Capture the cell that displays the provided text and extract its [x, y] central coordinate. 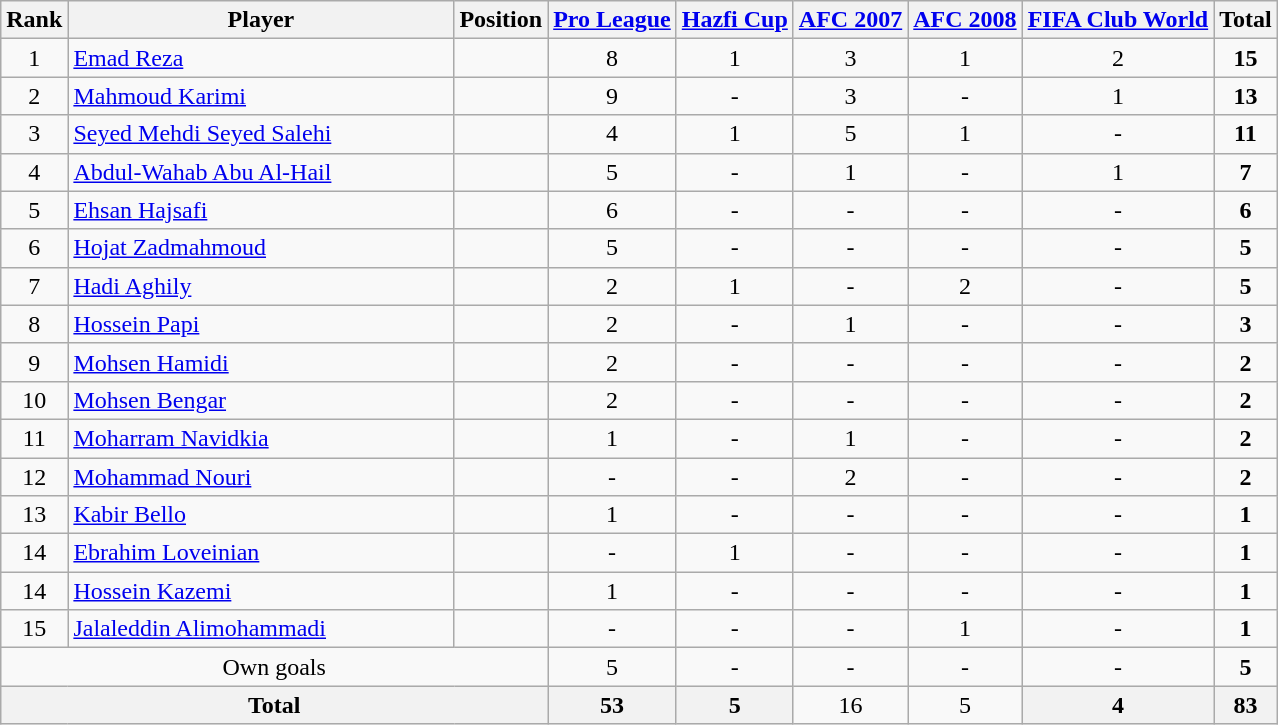
Jalaleddin Alimohammadi [261, 629]
Ebrahim Loveinian [261, 553]
Hazfi Cup [734, 20]
12 [34, 477]
Mohsen Bengar [261, 400]
Mohsen Hamidi [261, 362]
AFC 2008 [965, 20]
Pro League [612, 20]
FIFA Club World [1118, 20]
10 [34, 400]
Player [261, 20]
Abdul-Wahab Abu Al-Hail [261, 172]
Kabir Bello [261, 515]
Hossein Papi [261, 324]
Mohammad Nouri [261, 477]
AFC 2007 [850, 20]
Hossein Kazemi [261, 591]
53 [612, 705]
Position [501, 20]
16 [850, 705]
Emad Reza [261, 58]
83 [1246, 705]
Own goals [274, 667]
Rank [34, 20]
Mahmoud Karimi [261, 96]
Moharram Navidkia [261, 438]
Seyed Mehdi Seyed Salehi [261, 134]
Hojat Zadmahmoud [261, 248]
Hadi Aghily [261, 286]
Ehsan Hajsafi [261, 210]
